Detect which cell encompasses the target text, then output its [x, y] center coordinate. 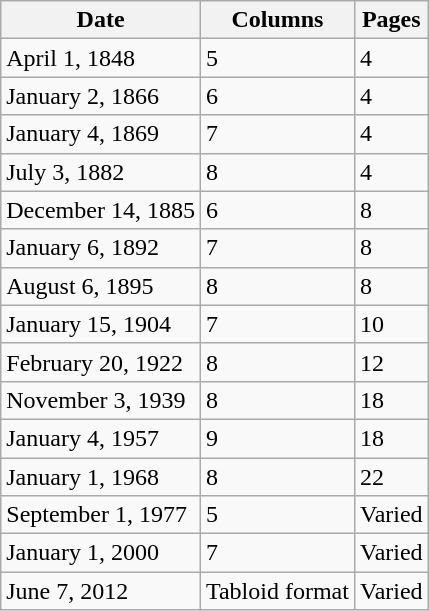
January 4, 1957 [101, 438]
June 7, 2012 [101, 591]
December 14, 1885 [101, 210]
January 1, 1968 [101, 477]
July 3, 1882 [101, 172]
22 [391, 477]
9 [277, 438]
January 6, 1892 [101, 248]
12 [391, 362]
Pages [391, 20]
10 [391, 324]
Tabloid format [277, 591]
Columns [277, 20]
November 3, 1939 [101, 400]
January 15, 1904 [101, 324]
August 6, 1895 [101, 286]
January 4, 1869 [101, 134]
September 1, 1977 [101, 515]
Date [101, 20]
April 1, 1848 [101, 58]
January 1, 2000 [101, 553]
February 20, 1922 [101, 362]
January 2, 1866 [101, 96]
